Output the [X, Y] coordinate of the center of the cell containing the given text.  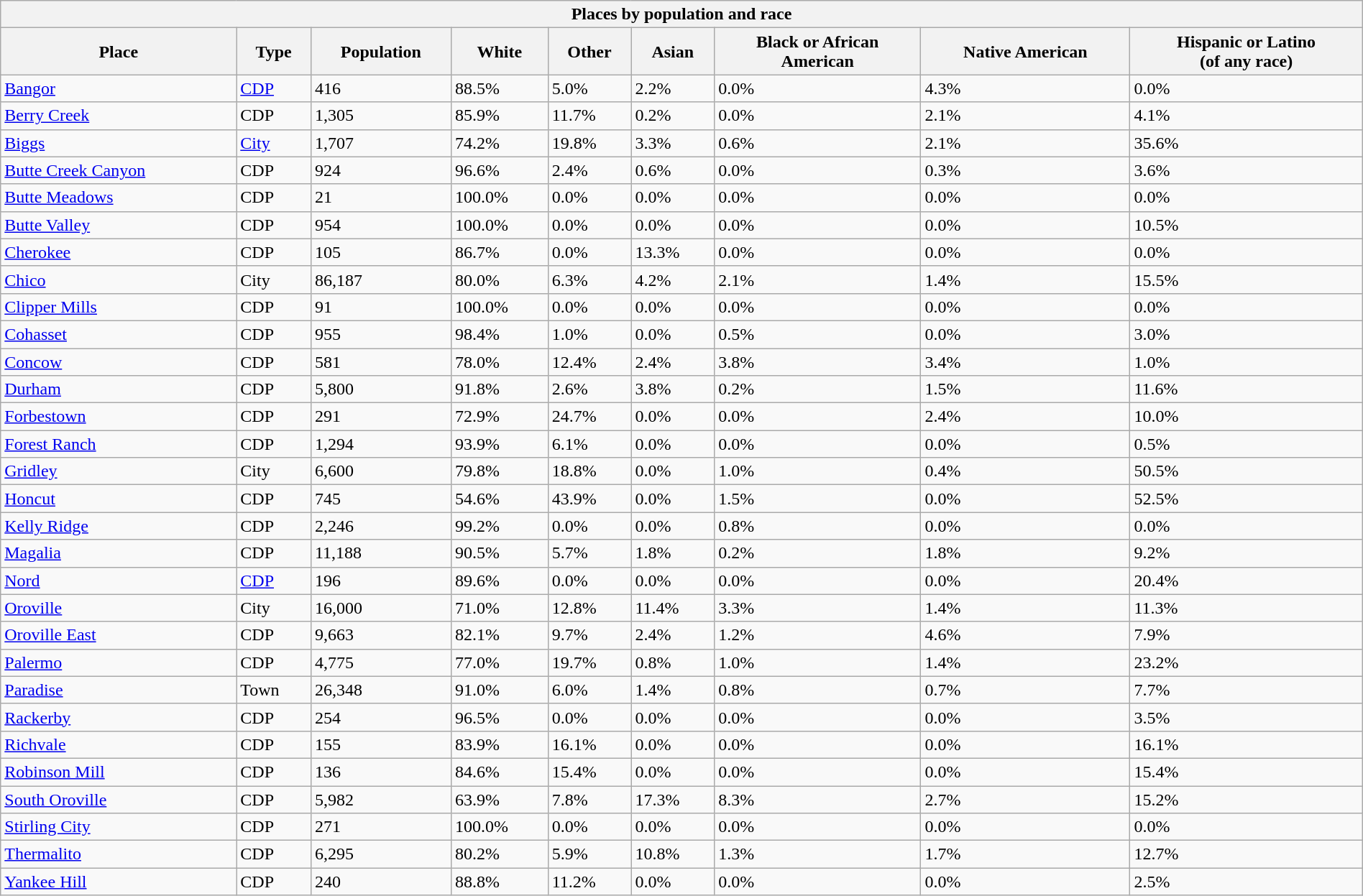
Chico [119, 280]
11,188 [381, 553]
6.3% [589, 280]
15.2% [1247, 800]
Forbestown [119, 417]
745 [381, 499]
Butte Creek Canyon [119, 170]
78.0% [499, 361]
15.5% [1247, 280]
24.7% [589, 417]
50.5% [1247, 471]
Berry Creek [119, 116]
1,305 [381, 116]
10.5% [1247, 225]
12.7% [1247, 854]
Native American [1025, 52]
98.4% [499, 334]
43.9% [589, 499]
Place [119, 52]
96.6% [499, 170]
1.3% [818, 854]
11.4% [673, 608]
71.0% [499, 608]
0.7% [1025, 690]
19.8% [589, 143]
155 [381, 744]
2.5% [1247, 882]
Type [274, 52]
4.2% [673, 280]
7.8% [589, 800]
96.5% [499, 717]
86,187 [381, 280]
91 [381, 307]
7.7% [1247, 690]
Palermo [119, 662]
Stirling City [119, 827]
Population [381, 52]
23.2% [1247, 662]
Magalia [119, 553]
13.3% [673, 252]
52.5% [1247, 499]
Honcut [119, 499]
5,800 [381, 389]
86.7% [499, 252]
Cohasset [119, 334]
Robinson Mill [119, 772]
196 [381, 581]
11.6% [1247, 389]
Oroville East [119, 635]
Asian [673, 52]
Other [589, 52]
924 [381, 170]
12.4% [589, 361]
26,348 [381, 690]
35.6% [1247, 143]
99.2% [499, 526]
Paradise [119, 690]
1,294 [381, 444]
3.0% [1247, 334]
Butte Valley [119, 225]
254 [381, 717]
79.8% [499, 471]
Nord [119, 581]
Oroville [119, 608]
11.2% [589, 882]
291 [381, 417]
74.2% [499, 143]
5.9% [589, 854]
5.7% [589, 553]
16,000 [381, 608]
Black or AfricanAmerican [818, 52]
136 [381, 772]
80.2% [499, 854]
1.7% [1025, 854]
9,663 [381, 635]
3.6% [1247, 170]
White [499, 52]
85.9% [499, 116]
88.8% [499, 882]
6,295 [381, 854]
4,775 [381, 662]
955 [381, 334]
93.9% [499, 444]
Richvale [119, 744]
91.8% [499, 389]
South Oroville [119, 800]
Bangor [119, 88]
4.6% [1025, 635]
Cherokee [119, 252]
11.3% [1247, 608]
80.0% [499, 280]
Forest Ranch [119, 444]
Places by population and race [681, 14]
Durham [119, 389]
84.6% [499, 772]
89.6% [499, 581]
82.1% [499, 635]
9.7% [589, 635]
2,246 [381, 526]
2.2% [673, 88]
0.4% [1025, 471]
1,707 [381, 143]
Thermalito [119, 854]
72.9% [499, 417]
Butte Meadows [119, 198]
88.5% [499, 88]
7.9% [1247, 635]
271 [381, 827]
3.4% [1025, 361]
Yankee Hill [119, 882]
Concow [119, 361]
5,982 [381, 800]
Gridley [119, 471]
77.0% [499, 662]
91.0% [499, 690]
17.3% [673, 800]
Town [274, 690]
20.4% [1247, 581]
83.9% [499, 744]
19.7% [589, 662]
Kelly Ridge [119, 526]
Clipper Mills [119, 307]
105 [381, 252]
6.0% [589, 690]
10.8% [673, 854]
6.1% [589, 444]
18.8% [589, 471]
Rackerby [119, 717]
63.9% [499, 800]
416 [381, 88]
21 [381, 198]
12.8% [589, 608]
0.3% [1025, 170]
954 [381, 225]
4.3% [1025, 88]
4.1% [1247, 116]
2.7% [1025, 800]
1.2% [818, 635]
Hispanic or Latino(of any race) [1247, 52]
54.6% [499, 499]
3.5% [1247, 717]
2.6% [589, 389]
11.7% [589, 116]
90.5% [499, 553]
8.3% [818, 800]
Biggs [119, 143]
581 [381, 361]
9.2% [1247, 553]
6,600 [381, 471]
240 [381, 882]
5.0% [589, 88]
10.0% [1247, 417]
